Output the [x, y] coordinate of the center of the cell containing the given text.  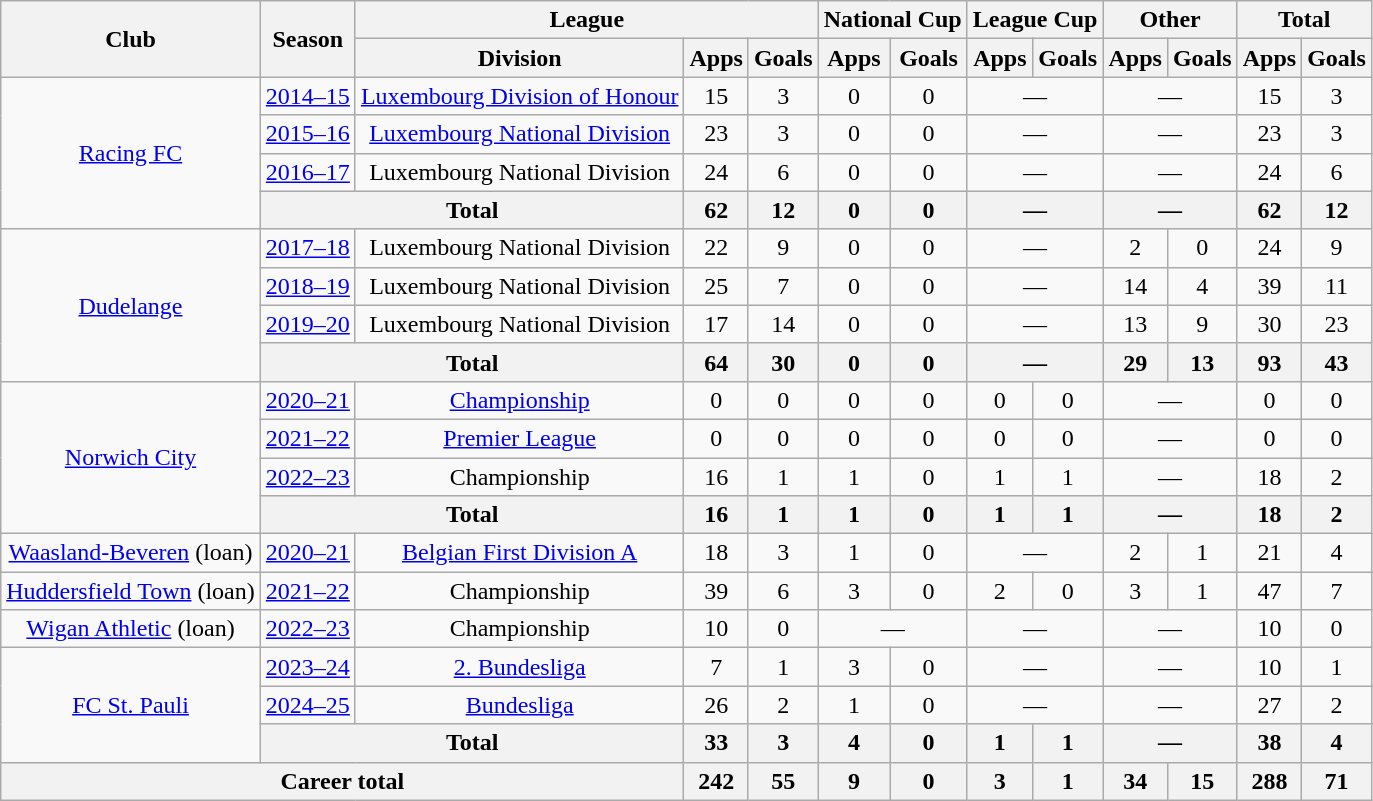
288 [1269, 781]
47 [1269, 591]
Waasland-Beveren (loan) [131, 553]
Dudelange [131, 305]
93 [1269, 362]
2023–24 [308, 667]
2017–18 [308, 248]
29 [1135, 362]
33 [716, 743]
2015–16 [308, 134]
Season [308, 39]
2014–15 [308, 96]
FC St. Pauli [131, 705]
34 [1135, 781]
2019–20 [308, 324]
Other [1170, 20]
Luxembourg Division of Honour [520, 96]
Wigan Athletic (loan) [131, 629]
2024–25 [308, 705]
25 [716, 286]
27 [1269, 705]
League Cup [1035, 20]
Premier League [520, 438]
Racing FC [131, 153]
26 [716, 705]
Belgian First Division A [520, 553]
64 [716, 362]
League [586, 20]
55 [783, 781]
Huddersfield Town (loan) [131, 591]
Division [520, 58]
43 [1337, 362]
Career total [342, 781]
2016–17 [308, 172]
71 [1337, 781]
Club [131, 39]
11 [1337, 286]
38 [1269, 743]
2018–19 [308, 286]
Norwich City [131, 457]
22 [716, 248]
21 [1269, 553]
242 [716, 781]
National Cup [892, 20]
17 [716, 324]
2. Bundesliga [520, 667]
Bundesliga [520, 705]
